Determine the [X, Y] coordinate at the center of the cell enclosing the given text.  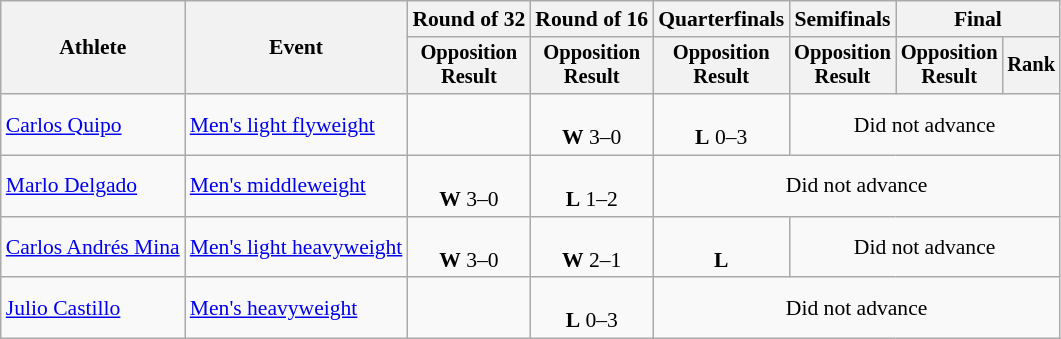
W 2–1 [592, 248]
Final [978, 19]
Carlos Andrés Mina [93, 248]
Quarterfinals [721, 19]
L [721, 248]
Men's light flyweight [296, 124]
Carlos Quipo [93, 124]
Semifinals [842, 19]
Event [296, 48]
Men's middleweight [296, 186]
Round of 16 [592, 19]
Julio Castillo [93, 308]
Men's heavyweight [296, 308]
L 1–2 [592, 186]
Men's light heavyweight [296, 248]
Athlete [93, 48]
Marlo Delgado [93, 186]
Rank [1031, 66]
Round of 32 [468, 19]
